Identify which cell holds the provided text, then report its (X, Y) central coordinate. 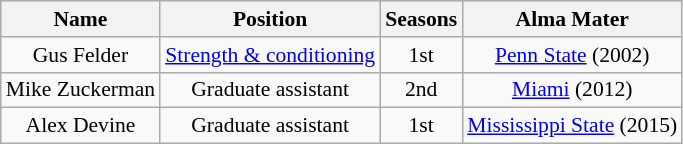
Alma Mater (572, 19)
Position (270, 19)
Mississippi State (2015) (572, 126)
Alex Devine (80, 126)
Mike Zuckerman (80, 90)
Gus Felder (80, 55)
Miami (2012) (572, 90)
Strength & conditioning (270, 55)
Name (80, 19)
Penn State (2002) (572, 55)
2nd (421, 90)
Seasons (421, 19)
